Capture the cell that displays the provided text and extract its [x, y] central coordinate. 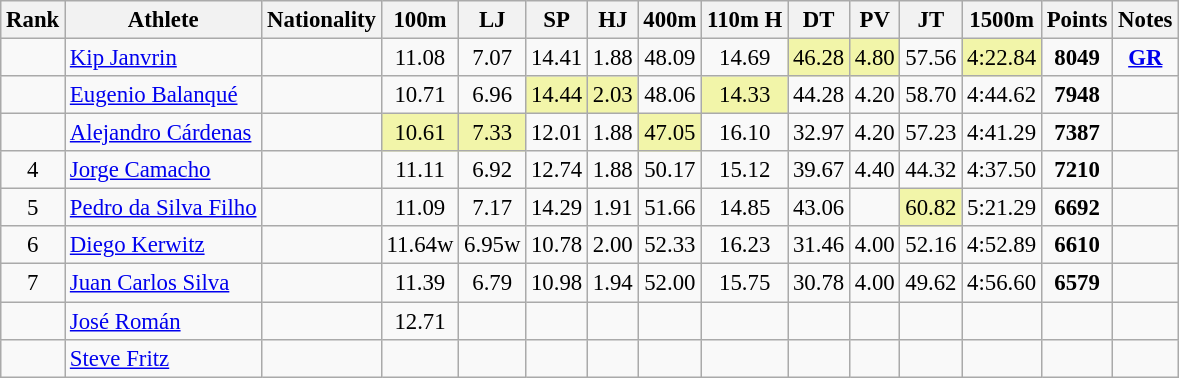
6 [33, 245]
6692 [1076, 208]
110m H [745, 20]
Rank [33, 20]
7210 [1076, 170]
52.00 [670, 283]
46.28 [819, 58]
44.28 [819, 95]
Diego Kerwitz [164, 245]
14.44 [557, 95]
6.92 [492, 170]
12.71 [420, 321]
Nationality [322, 20]
7.33 [492, 133]
48.09 [670, 58]
12.01 [557, 133]
SP [557, 20]
32.97 [819, 133]
14.33 [745, 95]
JT [931, 20]
8049 [1076, 58]
11.39 [420, 283]
5 [33, 208]
4.80 [874, 58]
49.62 [931, 283]
Alejandro Cárdenas [164, 133]
4.40 [874, 170]
7387 [1076, 133]
16.10 [745, 133]
44.32 [931, 170]
Notes [1146, 20]
12.74 [557, 170]
11.08 [420, 58]
5:21.29 [1002, 208]
60.82 [931, 208]
Pedro da Silva Filho [164, 208]
2.00 [613, 245]
Kip Janvrin [164, 58]
7948 [1076, 95]
16.23 [745, 245]
7.07 [492, 58]
6.96 [492, 95]
Jorge Camacho [164, 170]
52.16 [931, 245]
2.03 [613, 95]
15.75 [745, 283]
30.78 [819, 283]
10.71 [420, 95]
39.67 [819, 170]
57.23 [931, 133]
4:52.89 [1002, 245]
57.56 [931, 58]
LJ [492, 20]
HJ [613, 20]
4:56.60 [1002, 283]
15.12 [745, 170]
11.64w [420, 245]
10.98 [557, 283]
7.17 [492, 208]
10.78 [557, 245]
6610 [1076, 245]
100m [420, 20]
58.70 [931, 95]
14.41 [557, 58]
10.61 [420, 133]
4:37.50 [1002, 170]
14.69 [745, 58]
52.33 [670, 245]
4 [33, 170]
1500m [1002, 20]
PV [874, 20]
Juan Carlos Silva [164, 283]
Points [1076, 20]
14.85 [745, 208]
1.91 [613, 208]
7 [33, 283]
4:22.84 [1002, 58]
51.66 [670, 208]
Eugenio Balanqué [164, 95]
11.11 [420, 170]
31.46 [819, 245]
Steve Fritz [164, 358]
6.95w [492, 245]
11.09 [420, 208]
DT [819, 20]
6.79 [492, 283]
43.06 [819, 208]
1.94 [613, 283]
4:41.29 [1002, 133]
6579 [1076, 283]
47.05 [670, 133]
José Román [164, 321]
4:44.62 [1002, 95]
48.06 [670, 95]
50.17 [670, 170]
14.29 [557, 208]
Athlete [164, 20]
400m [670, 20]
GR [1146, 58]
